Locate the cell with the specified text and output its [X, Y] center coordinate. 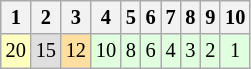
20 [16, 51]
9 [210, 17]
15 [46, 51]
12 [76, 51]
5 [131, 17]
7 [171, 17]
